Return the (X, Y) coordinate for the center point of the cell that contains the specified text.  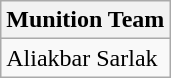
Munition Team (86, 20)
Aliakbar Sarlak (86, 58)
